For the text-containing cell, return its midpoint in [X, Y] coordinate format. 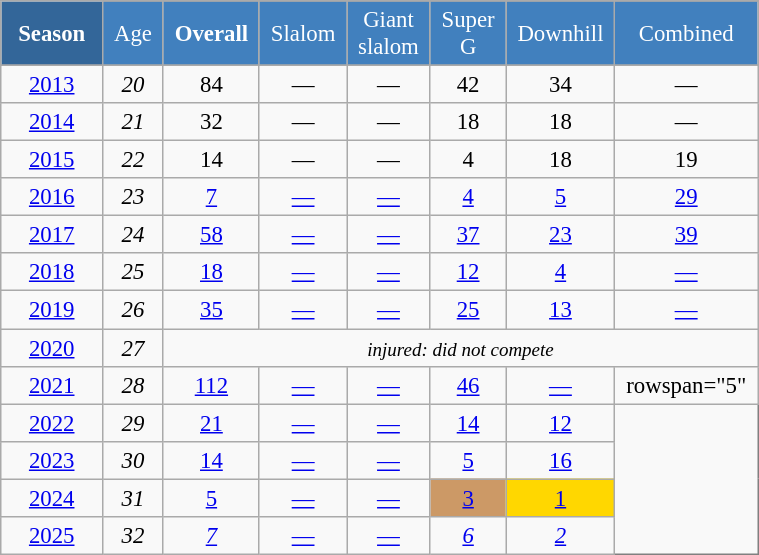
2016 [52, 197]
2025 [52, 536]
13 [560, 310]
22 [134, 160]
16 [560, 460]
Super G [468, 34]
27 [134, 348]
3 [468, 498]
24 [134, 235]
Overall [211, 34]
42 [468, 85]
2024 [52, 498]
Slalom [302, 34]
2018 [52, 273]
Downhill [560, 34]
rowspan="5" [686, 385]
2020 [52, 348]
30 [134, 460]
Season [52, 34]
34 [560, 85]
2019 [52, 310]
Combined [686, 34]
39 [686, 235]
28 [134, 385]
Giantslalom [388, 34]
112 [211, 385]
37 [468, 235]
2023 [52, 460]
Age [134, 34]
2022 [52, 423]
19 [686, 160]
31 [134, 498]
26 [134, 310]
injured: did not compete [460, 348]
2017 [52, 235]
6 [468, 536]
2015 [52, 160]
2013 [52, 85]
35 [211, 310]
84 [211, 85]
46 [468, 385]
2014 [52, 122]
2 [560, 536]
1 [560, 498]
58 [211, 235]
20 [134, 85]
2021 [52, 385]
